For the text-containing cell, return its midpoint in [X, Y] coordinate format. 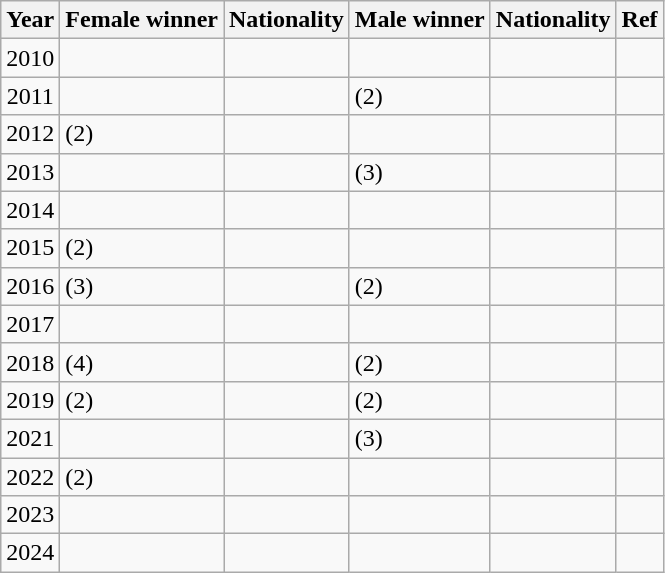
2013 [30, 172]
Female winner [142, 20]
(4) [142, 362]
Ref [640, 20]
Male winner [420, 20]
2010 [30, 58]
2022 [30, 477]
2021 [30, 438]
2017 [30, 324]
2015 [30, 248]
2024 [30, 553]
2012 [30, 134]
2018 [30, 362]
Year [30, 20]
2019 [30, 400]
2014 [30, 210]
2011 [30, 96]
2023 [30, 515]
2016 [30, 286]
